Find where the given text appears and provide that cell's center as (X, Y) coordinate. 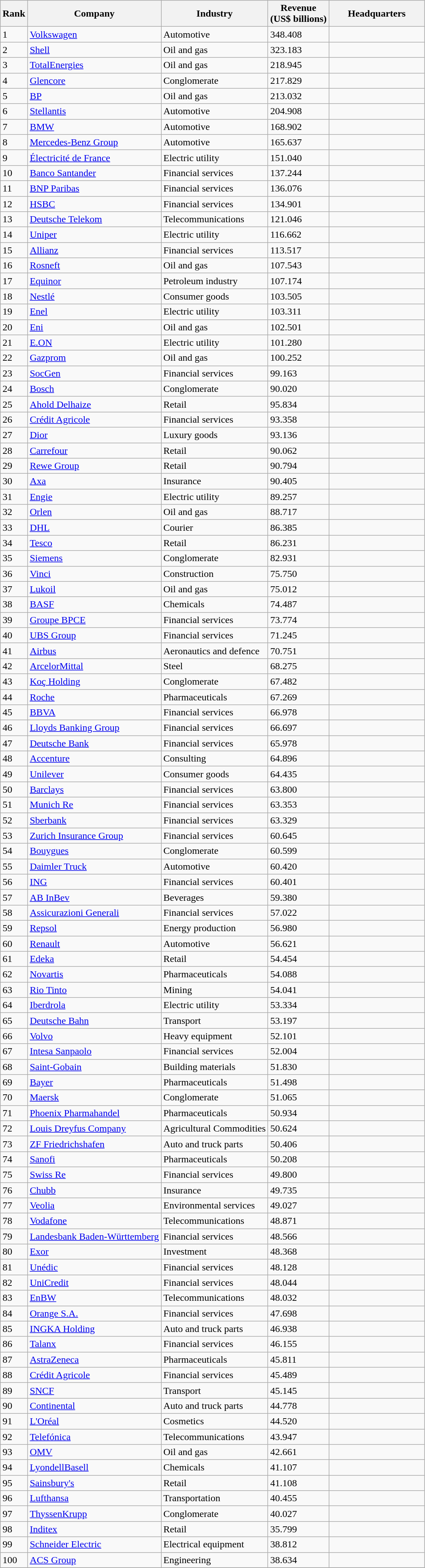
51.830 (298, 1067)
Airbus (94, 651)
95 (14, 1483)
Eni (94, 327)
46.155 (298, 1344)
218.945 (298, 65)
87 (14, 1360)
51 (14, 805)
45 (14, 713)
Engineering (215, 1560)
Orlen (94, 512)
Roche (94, 697)
46 (14, 728)
102.501 (298, 327)
90.794 (298, 466)
80 (14, 1252)
Assicurazioni Generali (94, 913)
40.027 (298, 1514)
TotalEnergies (94, 65)
71 (14, 1113)
Bouygues (94, 851)
63.353 (298, 805)
60.401 (298, 882)
48.128 (298, 1267)
74 (14, 1159)
Transportation (215, 1498)
66.978 (298, 713)
29 (14, 466)
Aeronautics and defence (215, 651)
50.934 (298, 1113)
5 (14, 96)
19 (14, 312)
Energy production (215, 928)
Environmental services (215, 1206)
Continental (94, 1406)
BP (94, 96)
40 (14, 635)
90.020 (298, 389)
67.269 (298, 697)
Company (94, 14)
SNCF (94, 1390)
Deutsche Bahn (94, 1021)
74.487 (298, 604)
100.252 (298, 358)
Telefónica (94, 1437)
Bosch (94, 389)
88 (14, 1375)
103.505 (298, 296)
75 (14, 1174)
Siemens (94, 558)
Unédic (94, 1267)
42 (14, 666)
54 (14, 851)
Dior (94, 435)
95.834 (298, 404)
Barclays (94, 789)
Cosmetics (215, 1421)
86.231 (298, 543)
Maersk (94, 1098)
Schneider Electric (94, 1545)
60 (14, 944)
41.107 (298, 1468)
78 (14, 1221)
INGKA Holding (94, 1329)
43.947 (298, 1437)
168.902 (298, 127)
Unilever (94, 774)
Luxury goods (215, 435)
136.076 (298, 188)
SocGen (94, 373)
Lukoil (94, 589)
55 (14, 866)
L'Oréal (94, 1421)
86.385 (298, 528)
48.044 (298, 1283)
UBS Group (94, 635)
Steel (215, 666)
151.040 (298, 157)
49.027 (298, 1206)
13 (14, 219)
64 (14, 1005)
Mercedes-Benz Group (94, 142)
Volvo (94, 1036)
134.901 (298, 204)
ArcelorMittal (94, 666)
ThyssenKrupp (94, 1514)
DHL (94, 528)
Sanofi (94, 1159)
49.735 (298, 1190)
Sberbank (94, 820)
BASF (94, 604)
Électricité de France (94, 157)
LyondellBasell (94, 1468)
38.634 (298, 1560)
51.498 (298, 1082)
82.931 (298, 558)
77 (14, 1206)
9 (14, 157)
Koç Holding (94, 681)
100 (14, 1560)
90.062 (298, 451)
57.022 (298, 913)
30 (14, 481)
E.ON (94, 343)
Louis Dreyfus Company (94, 1128)
4 (14, 81)
56.621 (298, 944)
24 (14, 389)
ACS Group (94, 1560)
Swiss Re (94, 1174)
Veolia (94, 1206)
38 (14, 604)
44.778 (298, 1406)
Chubb (94, 1190)
11 (14, 188)
Nestlé (94, 296)
52.004 (298, 1051)
43 (14, 681)
42.661 (298, 1452)
Mining (215, 990)
84 (14, 1313)
92 (14, 1437)
41 (14, 651)
UniCredit (94, 1283)
Building materials (215, 1067)
Talanx (94, 1344)
Agricultural Commodities (215, 1128)
Uniper (94, 235)
57 (14, 897)
37 (14, 589)
16 (14, 266)
70.751 (298, 651)
93.136 (298, 435)
47 (14, 743)
90.405 (298, 481)
20 (14, 327)
165.637 (298, 142)
Tesco (94, 543)
48.566 (298, 1236)
BMW (94, 127)
Munich Re (94, 805)
Shell (94, 50)
348.408 (298, 34)
Exor (94, 1252)
213.032 (298, 96)
88.717 (298, 512)
Zurich Insurance Group (94, 836)
99 (14, 1545)
107.174 (298, 281)
Lloyds Banking Group (94, 728)
Enel (94, 312)
59 (14, 928)
Revenue(US$ billions) (298, 14)
49 (14, 774)
Headquarters (377, 14)
40.455 (298, 1498)
Industry (215, 14)
Equinor (94, 281)
EnBW (94, 1298)
33 (14, 528)
71.245 (298, 635)
Rosneft (94, 266)
Intesa Sanpaolo (94, 1051)
Heavy equipment (215, 1036)
86 (14, 1344)
96 (14, 1498)
45.145 (298, 1390)
98 (14, 1529)
Stellantis (94, 111)
116.662 (298, 235)
63.329 (298, 820)
44 (14, 697)
81 (14, 1267)
48.368 (298, 1252)
32 (14, 512)
101.280 (298, 343)
93.358 (298, 419)
52 (14, 820)
Orange S.A. (94, 1313)
OMV (94, 1452)
Banco Santander (94, 173)
35.799 (298, 1529)
Phoenix Pharmahandel (94, 1113)
12 (14, 204)
51.065 (298, 1098)
49.800 (298, 1174)
66 (14, 1036)
Rio Tinto (94, 990)
Carrefour (94, 451)
79 (14, 1236)
Electrical equipment (215, 1545)
35 (14, 558)
Beverages (215, 897)
48 (14, 759)
73.774 (298, 620)
52.101 (298, 1036)
ING (94, 882)
Vodafone (94, 1221)
Consulting (215, 759)
46.938 (298, 1329)
73 (14, 1144)
50.406 (298, 1144)
89.257 (298, 497)
68 (14, 1067)
56.980 (298, 928)
65 (14, 1021)
Novartis (94, 974)
Inditex (94, 1529)
45.489 (298, 1375)
62 (14, 974)
38.812 (298, 1545)
137.244 (298, 173)
64.435 (298, 774)
HSBC (94, 204)
53.197 (298, 1021)
107.543 (298, 266)
Saint-Gobain (94, 1067)
7 (14, 127)
90 (14, 1406)
Bayer (94, 1082)
83 (14, 1298)
64.896 (298, 759)
61 (14, 959)
AB InBev (94, 897)
99.163 (298, 373)
Glencore (94, 81)
72 (14, 1128)
63.800 (298, 789)
113.517 (298, 250)
323.183 (298, 50)
69 (14, 1082)
93 (14, 1452)
67 (14, 1051)
94 (14, 1468)
44.520 (298, 1421)
54.088 (298, 974)
Rank (14, 14)
BBVA (94, 713)
Iberdrola (94, 1005)
Sainsbury's (94, 1483)
8 (14, 142)
Lufthansa (94, 1498)
54.454 (298, 959)
63 (14, 990)
Vinci (94, 574)
217.829 (298, 81)
2 (14, 50)
67.482 (298, 681)
66.697 (298, 728)
89 (14, 1390)
70 (14, 1098)
85 (14, 1329)
Groupe BPCE (94, 620)
27 (14, 435)
Construction (215, 574)
21 (14, 343)
Repsol (94, 928)
31 (14, 497)
Daimler Truck (94, 866)
28 (14, 451)
10 (14, 173)
54.041 (298, 990)
23 (14, 373)
75.750 (298, 574)
22 (14, 358)
36 (14, 574)
Renault (94, 944)
Petroleum industry (215, 281)
65.978 (298, 743)
25 (14, 404)
53 (14, 836)
50 (14, 789)
50.624 (298, 1128)
53.334 (298, 1005)
56 (14, 882)
3 (14, 65)
58 (14, 913)
Allianz (94, 250)
59.380 (298, 897)
45.811 (298, 1360)
48.032 (298, 1298)
Gazprom (94, 358)
50.208 (298, 1159)
60.645 (298, 836)
Volkswagen (94, 34)
6 (14, 111)
204.908 (298, 111)
14 (14, 235)
121.046 (298, 219)
Engie (94, 497)
1 (14, 34)
Ahold Delhaize (94, 404)
Rewe Group (94, 466)
Landesbank Baden-Württemberg (94, 1236)
75.012 (298, 589)
ZF Friedrichshafen (94, 1144)
48.871 (298, 1221)
39 (14, 620)
103.311 (298, 312)
47.698 (298, 1313)
Edeka (94, 959)
Axa (94, 481)
Investment (215, 1252)
15 (14, 250)
41.108 (298, 1483)
Deutsche Bank (94, 743)
34 (14, 543)
Deutsche Telekom (94, 219)
26 (14, 419)
17 (14, 281)
18 (14, 296)
Accenture (94, 759)
91 (14, 1421)
Courier (215, 528)
82 (14, 1283)
AstraZeneca (94, 1360)
60.599 (298, 851)
60.420 (298, 866)
68.275 (298, 666)
97 (14, 1514)
76 (14, 1190)
BNP Paribas (94, 188)
